Determine the (x, y) coordinate at the center of the cell enclosing the given text.  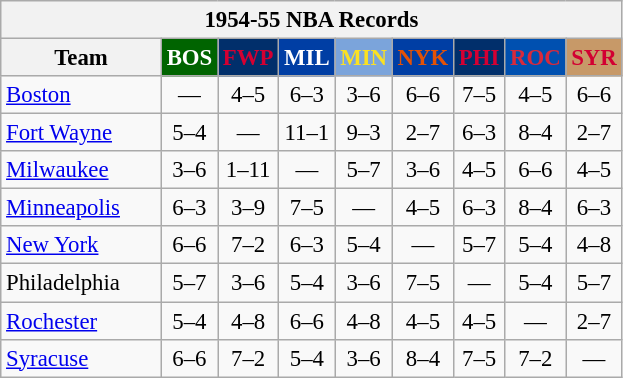
Boston (82, 95)
New York (82, 245)
Team (82, 58)
9–3 (364, 133)
Rochester (82, 321)
Philadelphia (82, 283)
NYK (422, 58)
ROC (536, 58)
1–11 (248, 170)
SYR (594, 58)
Syracuse (82, 358)
PHI (480, 58)
BOS (189, 58)
FWP (248, 58)
MIL (307, 58)
3–9 (248, 208)
Minneapolis (82, 208)
Fort Wayne (82, 133)
Milwaukee (82, 170)
MIN (364, 58)
1954-55 NBA Records (312, 20)
11–1 (307, 133)
